Provide the (x, y) coordinate of the cell's center where the given text is located.  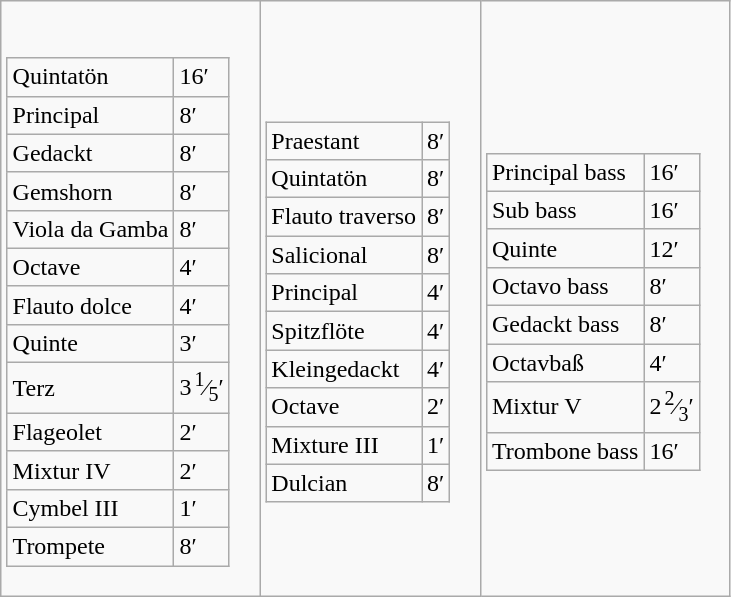
Gedackt bass (565, 324)
2 2⁄3′ (672, 408)
Trombone bass (565, 451)
Mixtur IV (90, 470)
Mixture III (344, 445)
Flageolet (90, 432)
Salicional (344, 255)
Mixtur V (565, 408)
Praestant (344, 141)
Terz (90, 388)
Praestant 8′ Quintatön 8′ Flauto traverso 8′ Salicional 8′ Principal 4′ Spitzflöte 4′ Kleingedackt 4′ Octave 2′ Mixture III 1′ Dulcian 8′ (370, 298)
Flauto dolce (90, 305)
Spitzflöte (344, 331)
Sub bass (565, 210)
Principal bass 16′ Sub bass 16′ Quinte 12′ Octavo bass 8′ Gedackt bass 8′ Octavbaß 4′ Mixtur V 2 2⁄3′ Trombone bass 16′ (604, 298)
Trompete (90, 547)
Principal bass (565, 172)
Cymbel III (90, 508)
Dulcian (344, 483)
12′ (672, 248)
Octavo bass (565, 286)
Gemshorn (90, 191)
3′ (202, 343)
Gedackt (90, 153)
Kleingedackt (344, 369)
Viola da Gamba (90, 229)
Flauto traverso (344, 217)
3 1⁄5′ (202, 388)
Octavbaß (565, 363)
